Scan for the cell matching the given text and deliver its [x, y] coordinate at center. 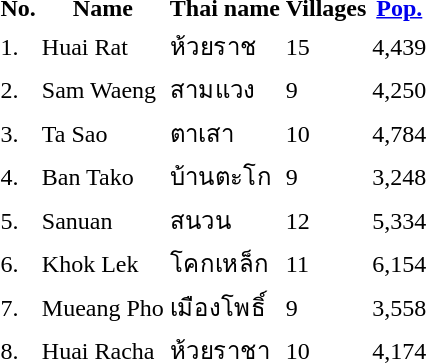
Mueang Pho [102, 307]
11 [326, 264]
โคกเหล็ก [224, 264]
เมืองโพธิ์ [224, 307]
12 [326, 220]
Sam Waeng [102, 90]
สามแวง [224, 90]
Ta Sao [102, 133]
Ban Tako [102, 176]
Khok Lek [102, 264]
15 [326, 46]
Huai Rat [102, 46]
สนวน [224, 220]
ห้วยราช [224, 46]
บ้านตะโก [224, 176]
ตาเสา [224, 133]
10 [326, 133]
Sanuan [102, 220]
